Extract the [X, Y] coordinate from the center of the cell holding the provided text.  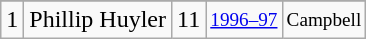
1996–97 [244, 20]
1 [12, 20]
Campbell [324, 20]
11 [189, 20]
Phillip Huyler [98, 20]
